Return (x, y) of the center of cell containing provided text 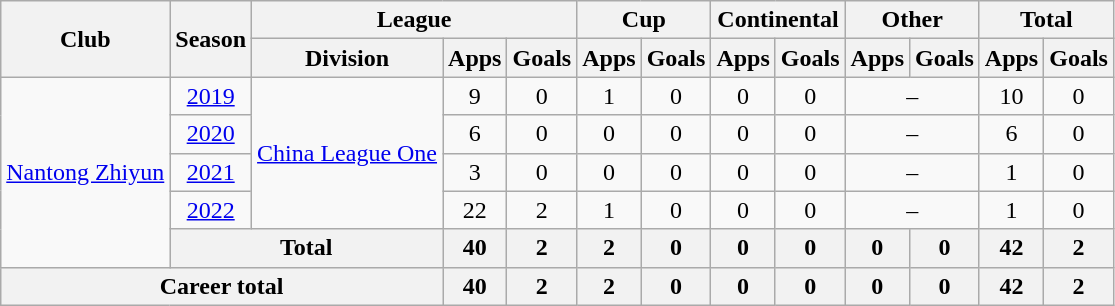
Cup (644, 20)
9 (475, 96)
Division (348, 58)
3 (475, 172)
Club (86, 39)
Continental (778, 20)
2020 (211, 134)
Career total (222, 286)
Nantong Zhiyun (86, 172)
22 (475, 210)
2021 (211, 172)
2019 (211, 96)
2022 (211, 210)
Other (912, 20)
China League One (348, 153)
10 (1011, 96)
Season (211, 39)
League (414, 20)
